Identify which cell holds the provided text, then report its [X, Y] central coordinate. 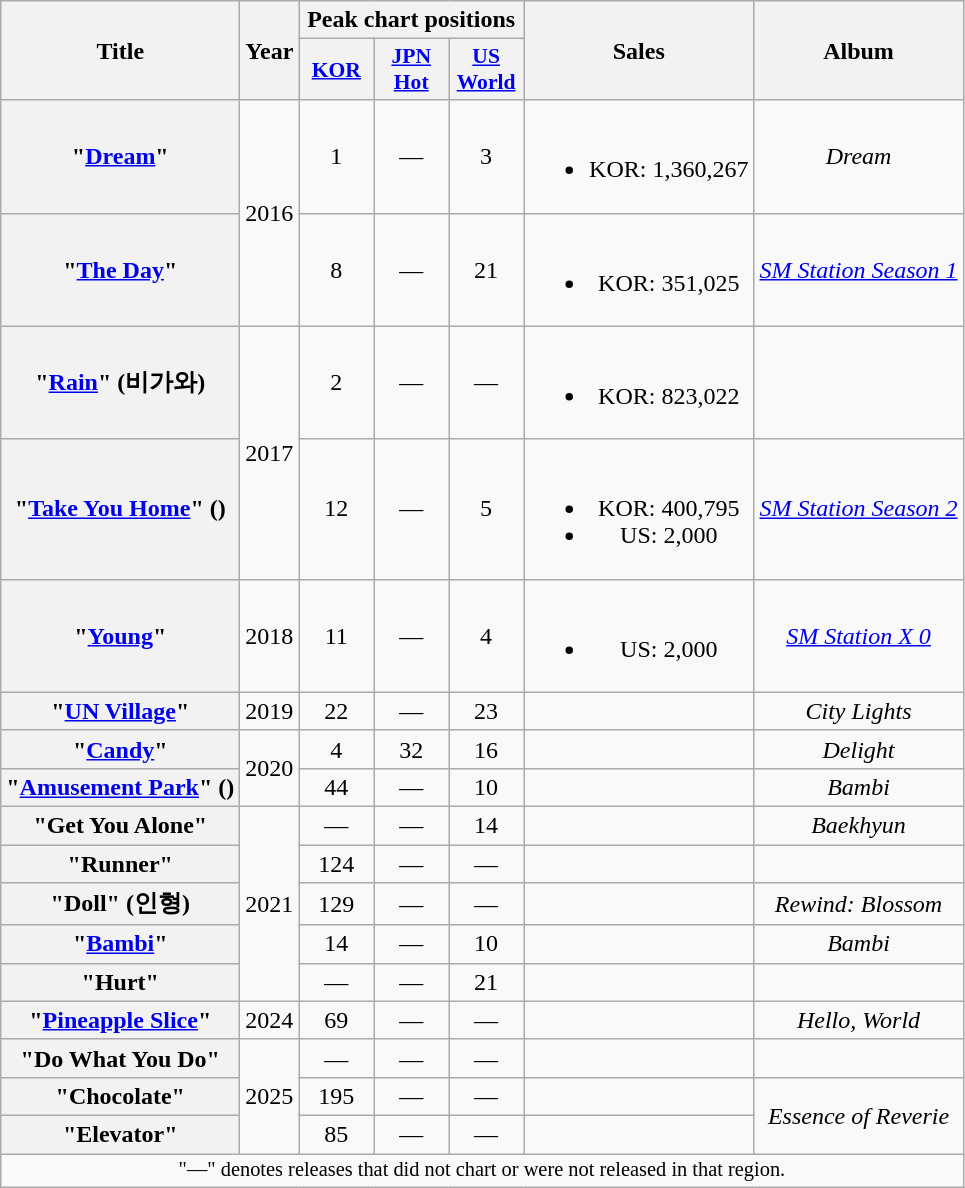
85 [336, 1134]
12 [336, 509]
3 [486, 156]
5 [486, 509]
"Get You Alone" [120, 825]
"Rain" (비가와) [120, 382]
"Amusement Park" () [120, 787]
Dream [858, 156]
Album [858, 50]
SM Station Season 1 [858, 270]
23 [486, 711]
124 [336, 863]
SM Station X 0 [858, 636]
"Candy" [120, 749]
"UN Village" [120, 711]
Hello, World [858, 1020]
KOR: 400,795US: 2,000 [639, 509]
129 [336, 904]
"Hurt" [120, 982]
2024 [270, 1020]
2016 [270, 213]
"Take You Home" () [120, 509]
"Chocolate" [120, 1096]
2019 [270, 711]
2018 [270, 636]
Delight [858, 749]
44 [336, 787]
195 [336, 1096]
2025 [270, 1096]
8 [336, 270]
"The Day" [120, 270]
Peak chart positions [412, 20]
"Pineapple Slice" [120, 1020]
"—" denotes releases that did not chart or were not released in that region. [482, 1171]
"Do What You Do" [120, 1058]
Sales [639, 50]
KOR [336, 70]
32 [412, 749]
KOR: 1,360,267 [639, 156]
Year [270, 50]
2017 [270, 452]
"Young" [120, 636]
KOR: 823,022 [639, 382]
69 [336, 1020]
City Lights [858, 711]
2 [336, 382]
11 [336, 636]
USWorld [486, 70]
JPNHot [412, 70]
KOR: 351,025 [639, 270]
Essence of Reverie [858, 1115]
2020 [270, 768]
"Elevator" [120, 1134]
Rewind: Blossom [858, 904]
US: 2,000 [639, 636]
Baekhyun [858, 825]
1 [336, 156]
"Bambi" [120, 944]
"Doll" (인형) [120, 904]
SM Station Season 2 [858, 509]
22 [336, 711]
"Runner" [120, 863]
2021 [270, 904]
"Dream" [120, 156]
16 [486, 749]
Title [120, 50]
